Pinpoint the cell where the given text exists, returning its [X, Y] midpoint coordinate. 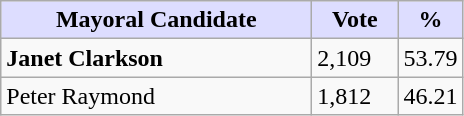
2,109 [355, 58]
Vote [355, 20]
Janet Clarkson [156, 58]
% [430, 20]
46.21 [430, 96]
Peter Raymond [156, 96]
53.79 [430, 58]
1,812 [355, 96]
Mayoral Candidate [156, 20]
